Determine the [x, y] coordinate at the center of the cell enclosing the given text.  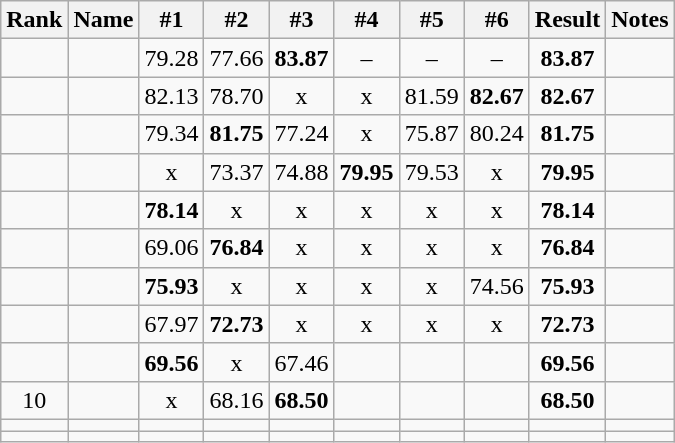
81.59 [432, 96]
73.37 [236, 172]
#2 [236, 20]
68.16 [236, 400]
82.13 [172, 96]
Result [567, 20]
67.97 [172, 324]
#6 [496, 20]
Notes [640, 20]
10 [34, 400]
Rank [34, 20]
77.66 [236, 58]
69.06 [172, 248]
77.24 [302, 134]
74.88 [302, 172]
#3 [302, 20]
#1 [172, 20]
75.87 [432, 134]
78.70 [236, 96]
#5 [432, 20]
74.56 [496, 286]
80.24 [496, 134]
79.34 [172, 134]
79.53 [432, 172]
#4 [366, 20]
79.28 [172, 58]
67.46 [302, 362]
Name [104, 20]
